Determine the [x, y] coordinate at the center of the cell enclosing the given text.  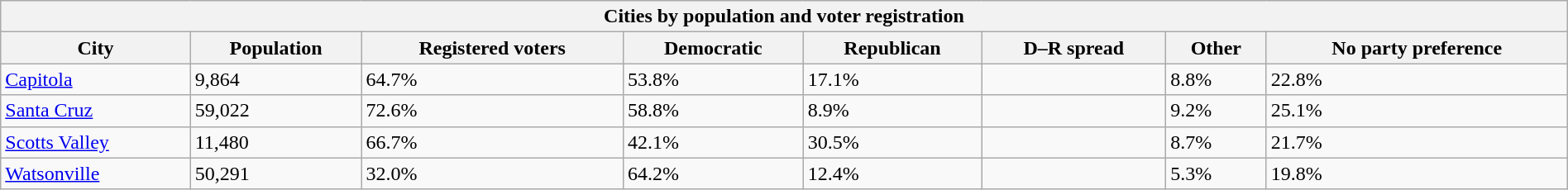
58.8% [713, 111]
17.1% [892, 79]
9.2% [1217, 111]
22.8% [1417, 79]
Capitola [96, 79]
64.7% [493, 79]
8.9% [892, 111]
Registered voters [493, 48]
Cities by population and voter registration [784, 17]
Other [1217, 48]
5.3% [1217, 173]
72.6% [493, 111]
9,864 [276, 79]
32.0% [493, 173]
Population [276, 48]
Watsonville [96, 173]
21.7% [1417, 142]
66.7% [493, 142]
64.2% [713, 173]
59,022 [276, 111]
11,480 [276, 142]
Santa Cruz [96, 111]
No party preference [1417, 48]
Democratic [713, 48]
19.8% [1417, 173]
Scotts Valley [96, 142]
25.1% [1417, 111]
8.7% [1217, 142]
53.8% [713, 79]
D–R spread [1073, 48]
8.8% [1217, 79]
30.5% [892, 142]
42.1% [713, 142]
Republican [892, 48]
50,291 [276, 173]
12.4% [892, 173]
City [96, 48]
